Detect which cell encompasses the target text, then output its (X, Y) center coordinate. 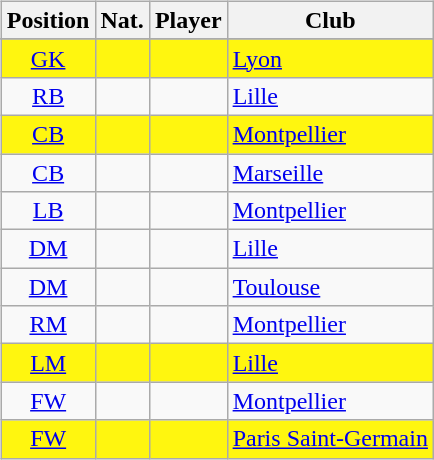
Lyon (330, 58)
LM (48, 363)
Paris Saint-Germain (330, 439)
Marseille (330, 173)
Nat. (122, 20)
RM (48, 325)
LB (48, 211)
Club (330, 20)
GK (48, 58)
Toulouse (330, 287)
RB (48, 96)
Player (188, 20)
Position (48, 20)
